From the cell containing the given text, extract its center point as [X, Y] coordinate. 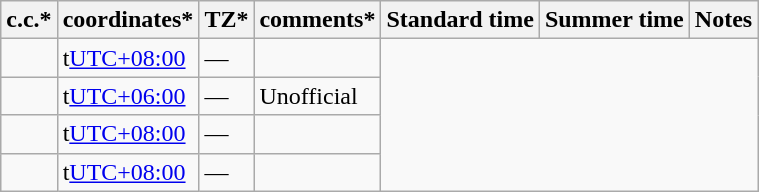
Notes [723, 20]
c.c.* [29, 20]
Standard time [460, 20]
TZ* [226, 20]
comments* [318, 20]
Unofficial [318, 96]
tUTC+06:00 [128, 96]
coordinates* [128, 20]
Summer time [614, 20]
